From the cell containing the given text, extract its center point as (X, Y) coordinate. 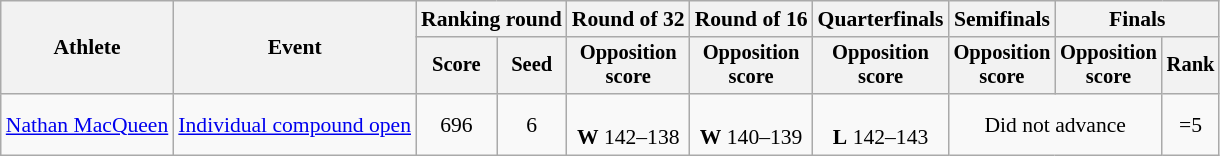
Score (456, 66)
Ranking round (492, 19)
Quarterfinals (881, 19)
Finals (1137, 19)
6 (532, 124)
Did not advance (1056, 124)
W 142–138 (628, 124)
Semifinals (1002, 19)
Athlete (88, 48)
Round of 16 (752, 19)
=5 (1191, 124)
Seed (532, 66)
Event (294, 48)
Nathan MacQueen (88, 124)
Individual compound open (294, 124)
Round of 32 (628, 19)
L 142–143 (881, 124)
W 140–139 (752, 124)
696 (456, 124)
Rank (1191, 66)
